From the cell containing the given text, extract its center point as (x, y) coordinate. 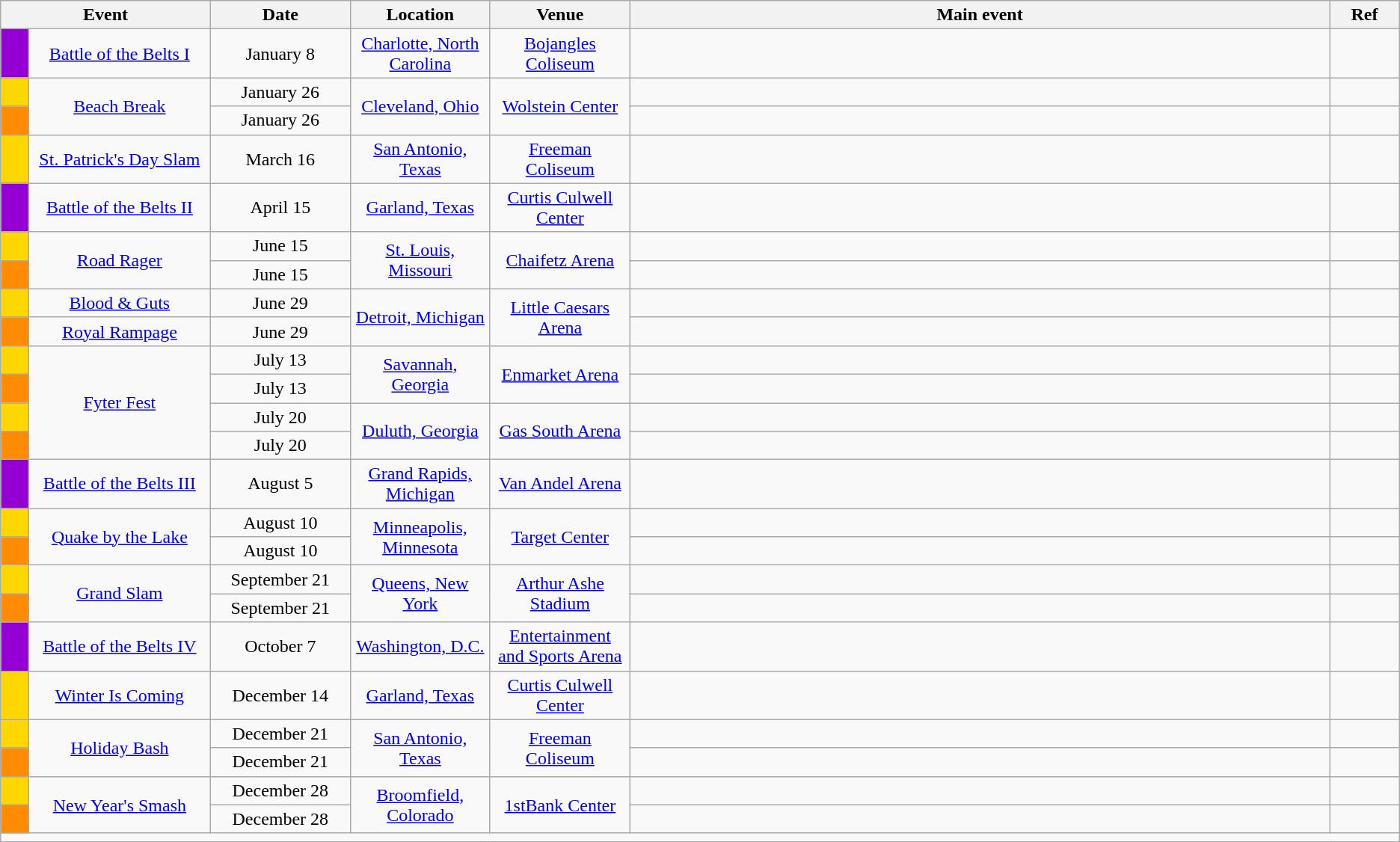
October 7 (280, 646)
Chaifetz Arena (559, 260)
Grand Slam (120, 594)
Detroit, Michigan (420, 317)
Van Andel Arena (559, 485)
Fyter Fest (120, 402)
March 16 (280, 159)
Target Center (559, 537)
Battle of the Belts III (120, 485)
December 14 (280, 695)
Main event (980, 15)
Gas South Arena (559, 431)
Duluth, Georgia (420, 431)
Queens, New York (420, 594)
Blood & Guts (120, 303)
April 15 (280, 208)
Savannah, Georgia (420, 374)
Beach Break (120, 106)
Cleveland, Ohio (420, 106)
Charlotte, North Carolina (420, 54)
Arthur Ashe Stadium (559, 594)
St. Louis, Missouri (420, 260)
Washington, D.C. (420, 646)
Enmarket Arena (559, 374)
Wolstein Center (559, 106)
New Year's Smash (120, 805)
1stBank Center (559, 805)
Venue (559, 15)
Road Rager (120, 260)
Event (106, 15)
Battle of the Belts IV (120, 646)
Little Caesars Arena (559, 317)
Battle of the Belts I (120, 54)
August 5 (280, 485)
Broomfield, Colorado (420, 805)
Holiday Bash (120, 748)
Minneapolis, Minnesota (420, 537)
Royal Rampage (120, 331)
Date (280, 15)
Location (420, 15)
St. Patrick's Day Slam (120, 159)
January 8 (280, 54)
Quake by the Lake (120, 537)
Winter Is Coming (120, 695)
Battle of the Belts II (120, 208)
Ref (1365, 15)
Grand Rapids, Michigan (420, 485)
Bojangles Coliseum (559, 54)
Entertainment and Sports Arena (559, 646)
